For the text-containing cell, return its midpoint in (x, y) coordinate format. 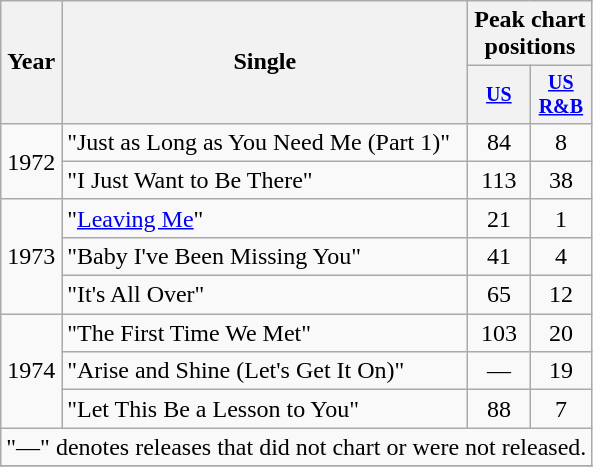
Year (32, 62)
113 (499, 180)
"Baby I've Been Missing You" (265, 256)
"Arise and Shine (Let's Get It On)" (265, 371)
1974 (32, 371)
21 (499, 218)
8 (561, 142)
1973 (32, 256)
19 (561, 371)
Single (265, 62)
65 (499, 295)
"The First Time We Met" (265, 333)
US (499, 94)
"—" denotes releases that did not chart or were not released. (296, 447)
41 (499, 256)
USR&B (561, 94)
88 (499, 409)
38 (561, 180)
"Let This Be a Lesson to You" (265, 409)
7 (561, 409)
"Leaving Me" (265, 218)
4 (561, 256)
"It's All Over" (265, 295)
12 (561, 295)
1 (561, 218)
Peak chart positions (530, 34)
84 (499, 142)
"I Just Want to Be There" (265, 180)
20 (561, 333)
— (499, 371)
"Just as Long as You Need Me (Part 1)" (265, 142)
1972 (32, 161)
103 (499, 333)
